Extract the [X, Y] coordinate from the center of the cell holding the provided text.  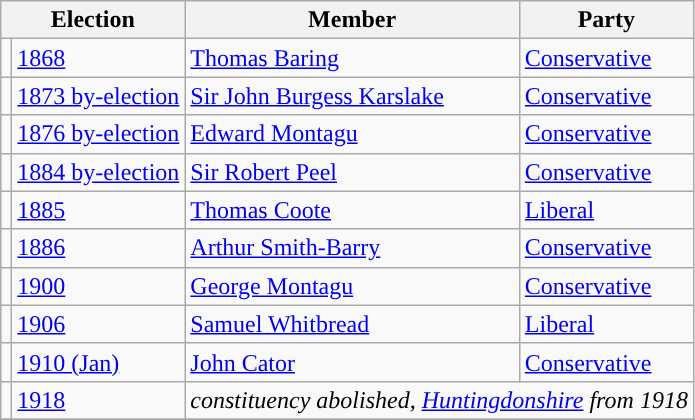
1918 [98, 400]
Thomas Coote [352, 210]
Sir John Burgess Karslake [352, 96]
1885 [98, 210]
Arthur Smith-Barry [352, 248]
1900 [98, 286]
Edward Montagu [352, 134]
Thomas Baring [352, 58]
John Cator [352, 362]
1910 (Jan) [98, 362]
Samuel Whitbread [352, 324]
George Montagu [352, 286]
1884 by-election [98, 172]
Sir Robert Peel [352, 172]
1886 [98, 248]
constituency abolished, Huntingdonshire from 1918 [440, 400]
1868 [98, 58]
Party [606, 20]
Election [93, 20]
1906 [98, 324]
1873 by-election [98, 96]
1876 by-election [98, 134]
Member [352, 20]
